For the text-containing cell, return its midpoint in (X, Y) coordinate format. 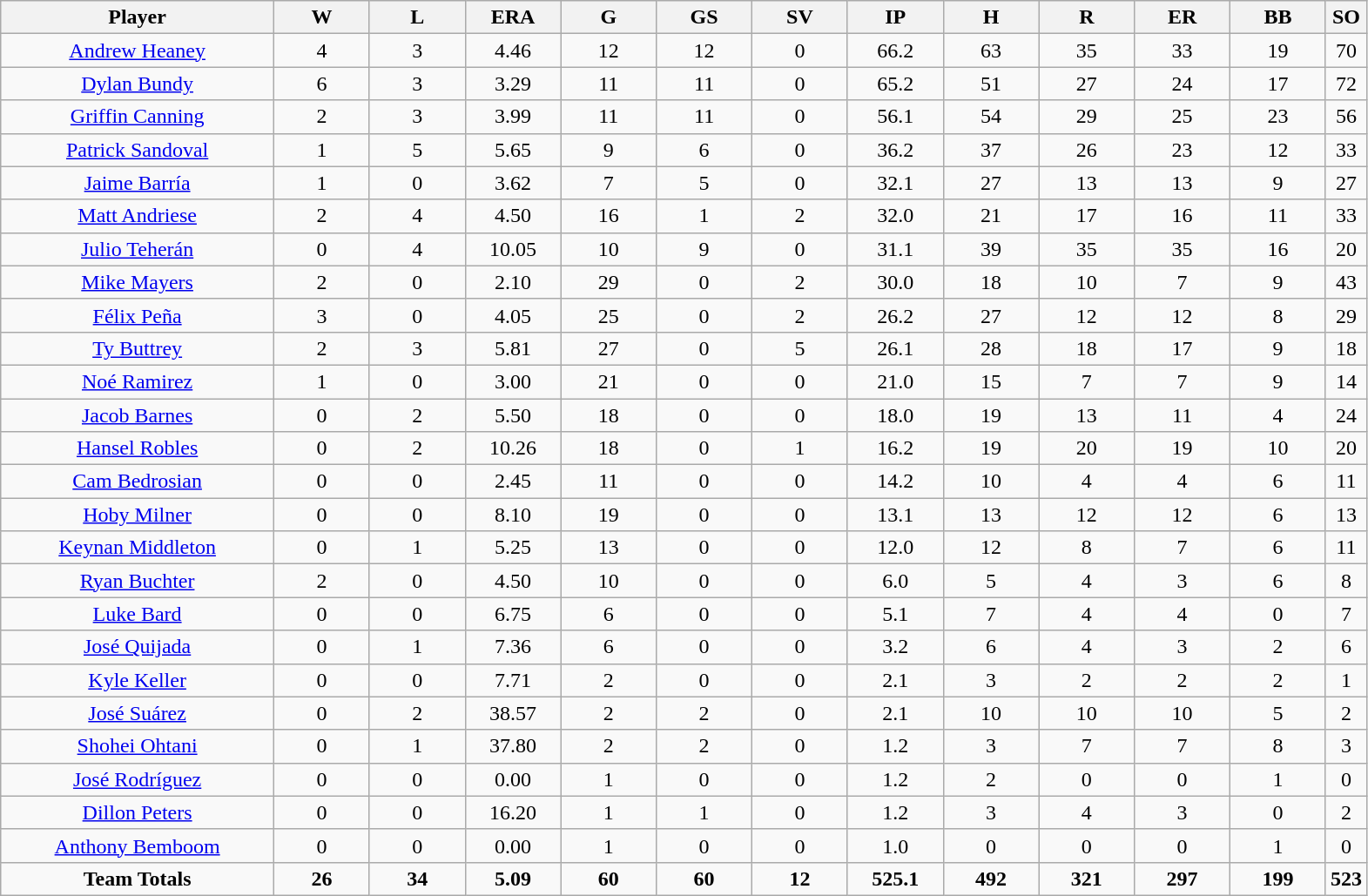
13.1 (895, 515)
Jaime Barría (138, 183)
5.50 (513, 415)
Luke Bard (138, 614)
43 (1346, 282)
Anthony Bemboom (138, 845)
Matt Andriese (138, 216)
Player (138, 17)
3.29 (513, 84)
Andrew Heaney (138, 51)
70 (1346, 51)
56.1 (895, 117)
ER (1183, 17)
3.99 (513, 117)
30.0 (895, 282)
65.2 (895, 84)
16.20 (513, 812)
37 (991, 150)
6.75 (513, 614)
5.1 (895, 614)
3.62 (513, 183)
Griffin Canning (138, 117)
Dylan Bundy (138, 84)
Dillon Peters (138, 812)
L (417, 17)
Patrick Sandoval (138, 150)
525.1 (895, 879)
321 (1087, 879)
Shohei Ohtani (138, 746)
523 (1346, 879)
14.2 (895, 482)
31.1 (895, 249)
José Quijada (138, 647)
297 (1183, 879)
199 (1278, 879)
15 (991, 381)
32.1 (895, 183)
5.09 (513, 879)
GS (704, 17)
492 (991, 879)
66.2 (895, 51)
Jacob Barnes (138, 415)
G (609, 17)
32.0 (895, 216)
Mike Mayers (138, 282)
1.0 (895, 845)
5.81 (513, 348)
7.36 (513, 647)
Ryan Buchter (138, 581)
Kyle Keller (138, 680)
W (321, 17)
14 (1346, 381)
Hansel Robles (138, 448)
José Rodríguez (138, 779)
12.0 (895, 548)
BB (1278, 17)
7.71 (513, 680)
SO (1346, 17)
26.2 (895, 315)
3.2 (895, 647)
10.26 (513, 448)
8.10 (513, 515)
Cam Bedrosian (138, 482)
18.0 (895, 415)
54 (991, 117)
56 (1346, 117)
4.05 (513, 315)
4.46 (513, 51)
José Suárez (138, 713)
Team Totals (138, 879)
63 (991, 51)
36.2 (895, 150)
Julio Teherán (138, 249)
IP (895, 17)
28 (991, 348)
Keynan Middleton (138, 548)
H (991, 17)
34 (417, 879)
2.10 (513, 282)
R (1087, 17)
ERA (513, 17)
10.05 (513, 249)
16.2 (895, 448)
SV (800, 17)
6.0 (895, 581)
26.1 (895, 348)
21.0 (895, 381)
38.57 (513, 713)
Hoby Milner (138, 515)
3.00 (513, 381)
2.45 (513, 482)
Noé Ramirez (138, 381)
72 (1346, 84)
37.80 (513, 746)
39 (991, 249)
5.25 (513, 548)
Ty Buttrey (138, 348)
51 (991, 84)
5.65 (513, 150)
Félix Peña (138, 315)
